Identify which cell holds the provided text, then report its [X, Y] central coordinate. 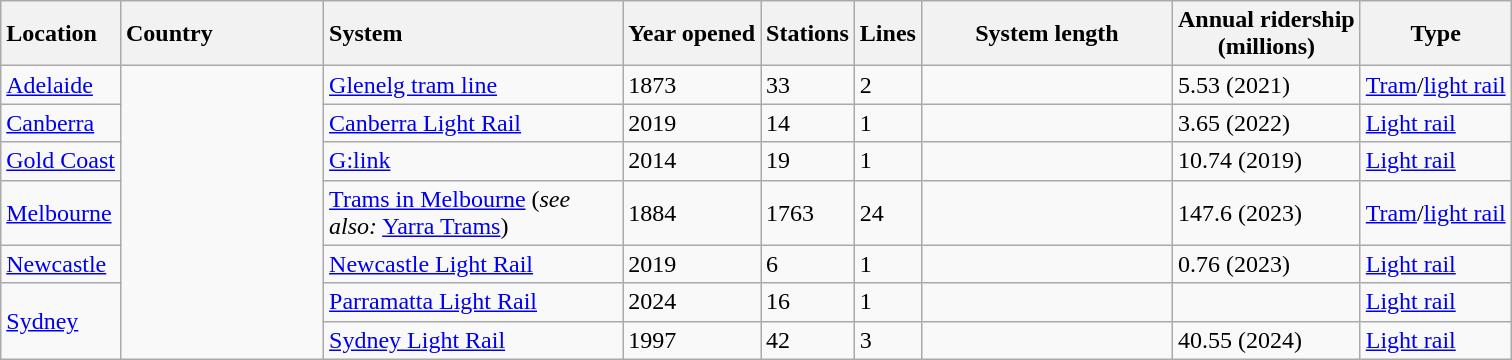
Newcastle Light Rail [474, 264]
System [474, 34]
Newcastle [61, 264]
16 [808, 302]
1997 [692, 340]
147.6 (2023) [1266, 212]
Melbourne [61, 212]
6 [808, 264]
2024 [692, 302]
G:link [474, 161]
Canberra [61, 123]
Canberra Light Rail [474, 123]
Sydney Light Rail [474, 340]
5.53 (2021) [1266, 85]
Stations [808, 34]
Glenelg tram line [474, 85]
2 [888, 85]
1763 [808, 212]
40.55 (2024) [1266, 340]
2014 [692, 161]
Sydney [61, 321]
1884 [692, 212]
33 [808, 85]
0.76 (2023) [1266, 264]
14 [808, 123]
10.74 (2019) [1266, 161]
19 [808, 161]
Country [222, 34]
3.65 (2022) [1266, 123]
Lines [888, 34]
Parramatta Light Rail [474, 302]
24 [888, 212]
Gold Coast [61, 161]
42 [808, 340]
Type [1436, 34]
System length [1046, 34]
Annual ridership(millions) [1266, 34]
Adelaide [61, 85]
Year opened [692, 34]
1873 [692, 85]
3 [888, 340]
Location [61, 34]
Trams in Melbourne (see also: Yarra Trams) [474, 212]
